Output the [x, y] coordinate of the center of the cell containing the given text.  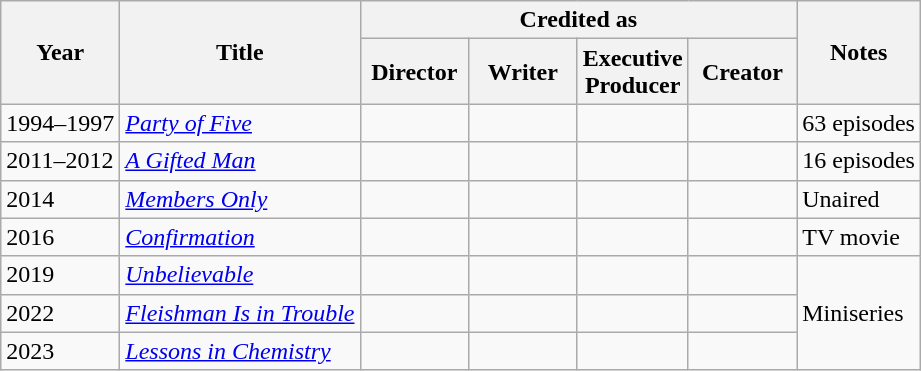
2019 [60, 275]
Fleishman Is in Trouble [240, 313]
2011–2012 [60, 161]
63 episodes [859, 123]
Party of Five [240, 123]
Lessons in Chemistry [240, 351]
2022 [60, 313]
1994–1997 [60, 123]
Writer [524, 72]
16 episodes [859, 161]
Confirmation [240, 237]
2014 [60, 199]
Director [414, 72]
Notes [859, 52]
ExecutiveProducer [632, 72]
TV movie [859, 237]
2023 [60, 351]
Members Only [240, 199]
Credited as [578, 20]
Unbelievable [240, 275]
Creator [742, 72]
2016 [60, 237]
Year [60, 52]
Miniseries [859, 313]
Title [240, 52]
Unaired [859, 199]
A Gifted Man [240, 161]
